Detect which cell encompasses the target text, then output its [x, y] center coordinate. 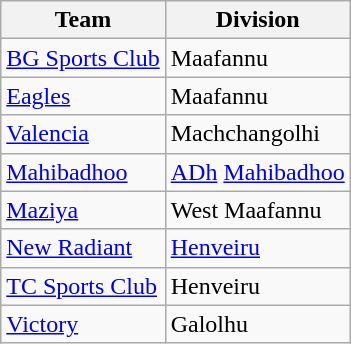
West Maafannu [258, 210]
Valencia [83, 134]
ADh Mahibadhoo [258, 172]
Mahibadhoo [83, 172]
Machchangolhi [258, 134]
BG Sports Club [83, 58]
Victory [83, 324]
New Radiant [83, 248]
Maziya [83, 210]
TC Sports Club [83, 286]
Division [258, 20]
Galolhu [258, 324]
Team [83, 20]
Eagles [83, 96]
